Detect which cell encompasses the target text, then output its [x, y] center coordinate. 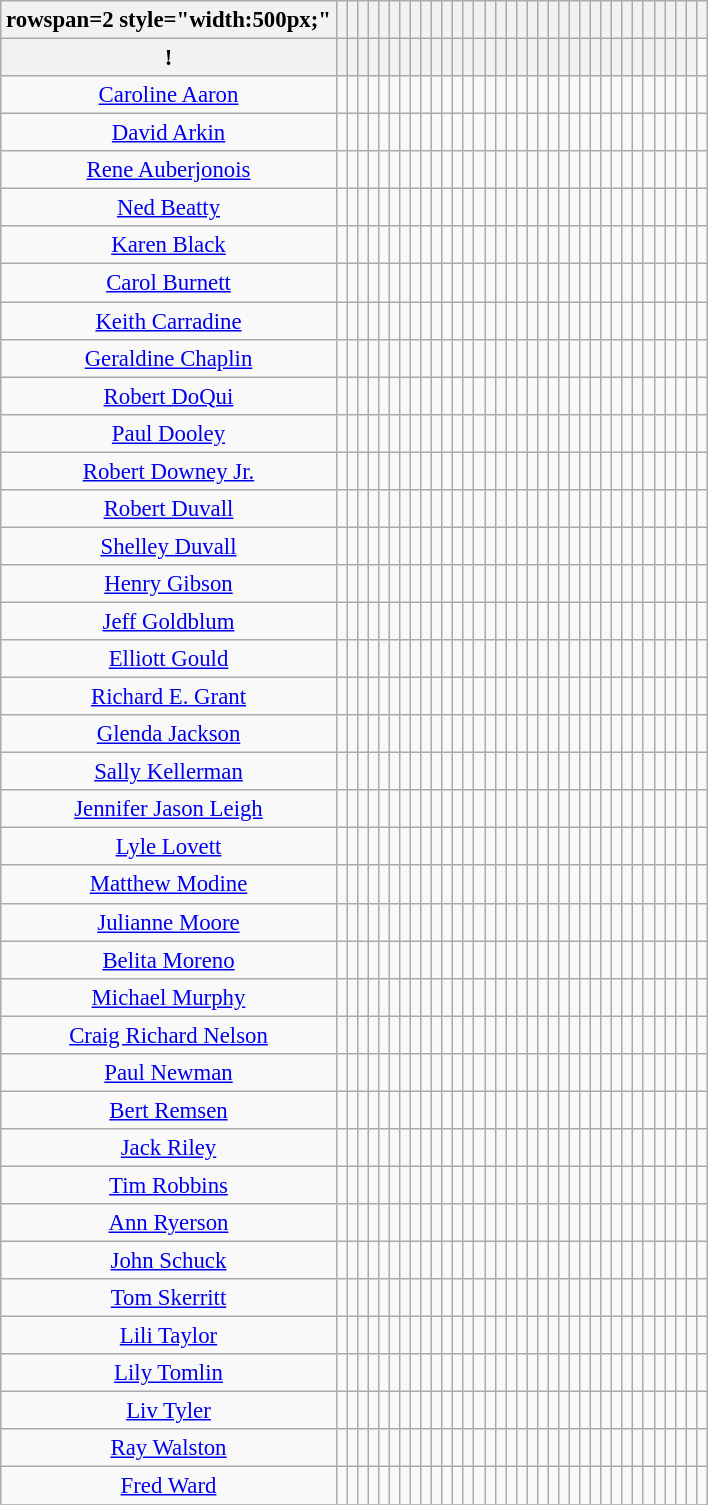
Paul Newman [168, 1073]
Robert DoQui [168, 396]
Elliott Gould [168, 659]
Paul Dooley [168, 433]
Craig Richard Nelson [168, 1035]
Ned Beatty [168, 208]
Henry Gibson [168, 584]
rowspan=2 style="width:500px;" [168, 20]
Belita Moreno [168, 960]
Robert Duvall [168, 509]
Lyle Lovett [168, 847]
Bert Remsen [168, 1110]
Ann Ryerson [168, 1223]
John Schuck [168, 1261]
Jennifer Jason Leigh [168, 809]
Geraldine Chaplin [168, 358]
Jeff Goldblum [168, 621]
Rene Auberjonois [168, 170]
Keith Carradine [168, 321]
Tim Robbins [168, 1185]
Tom Skerritt [168, 1298]
Robert Downey Jr. [168, 471]
David Arkin [168, 133]
Lili Taylor [168, 1336]
Ray Walston [168, 1449]
Julianne Moore [168, 922]
Sally Kellerman [168, 772]
Carol Burnett [168, 283]
Matthew Modine [168, 885]
Shelley Duvall [168, 546]
Jack Riley [168, 1148]
Lily Tomlin [168, 1373]
Karen Black [168, 245]
Caroline Aaron [168, 95]
Michael Murphy [168, 997]
Fred Ward [168, 1486]
Richard E. Grant [168, 697]
Glenda Jackson [168, 734]
! [168, 58]
Liv Tyler [168, 1411]
